Capture the cell that displays the provided text and extract its [X, Y] central coordinate. 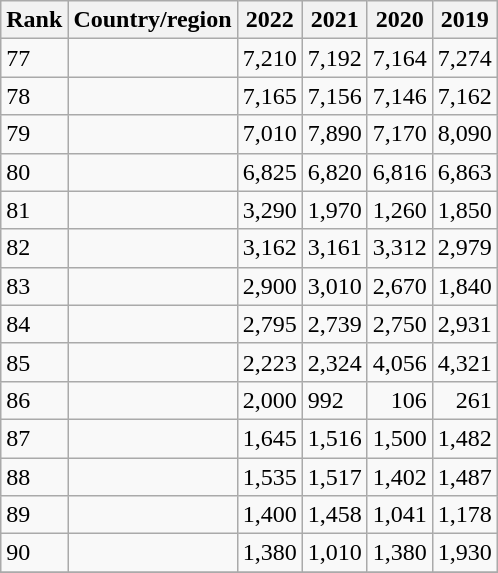
3,161 [334, 248]
7,170 [400, 134]
7,010 [270, 134]
4,056 [400, 362]
Country/region [152, 20]
7,156 [334, 96]
4,321 [464, 362]
2,795 [270, 324]
6,816 [400, 172]
79 [34, 134]
Rank [34, 20]
87 [34, 438]
89 [34, 515]
77 [34, 58]
3,312 [400, 248]
81 [34, 210]
1,458 [334, 515]
6,863 [464, 172]
2,979 [464, 248]
1,500 [400, 438]
7,162 [464, 96]
1,400 [270, 515]
78 [34, 96]
1,487 [464, 477]
84 [34, 324]
80 [34, 172]
90 [34, 553]
88 [34, 477]
1,517 [334, 477]
6,825 [270, 172]
82 [34, 248]
7,164 [400, 58]
1,930 [464, 553]
7,146 [400, 96]
1,178 [464, 515]
2,324 [334, 362]
7,210 [270, 58]
7,192 [334, 58]
2,900 [270, 286]
261 [464, 400]
85 [34, 362]
1,840 [464, 286]
86 [34, 400]
2020 [400, 20]
3,290 [270, 210]
7,890 [334, 134]
1,402 [400, 477]
3,010 [334, 286]
1,645 [270, 438]
6,820 [334, 172]
992 [334, 400]
83 [34, 286]
2,750 [400, 324]
7,165 [270, 96]
2,670 [400, 286]
3,162 [270, 248]
1,010 [334, 553]
2022 [270, 20]
1,516 [334, 438]
2021 [334, 20]
7,274 [464, 58]
106 [400, 400]
2,931 [464, 324]
1,535 [270, 477]
2019 [464, 20]
2,223 [270, 362]
1,260 [400, 210]
2,739 [334, 324]
1,482 [464, 438]
2,000 [270, 400]
1,970 [334, 210]
1,850 [464, 210]
1,041 [400, 515]
8,090 [464, 134]
